Provide the (X, Y) coordinate of the cell's center where the given text is located.  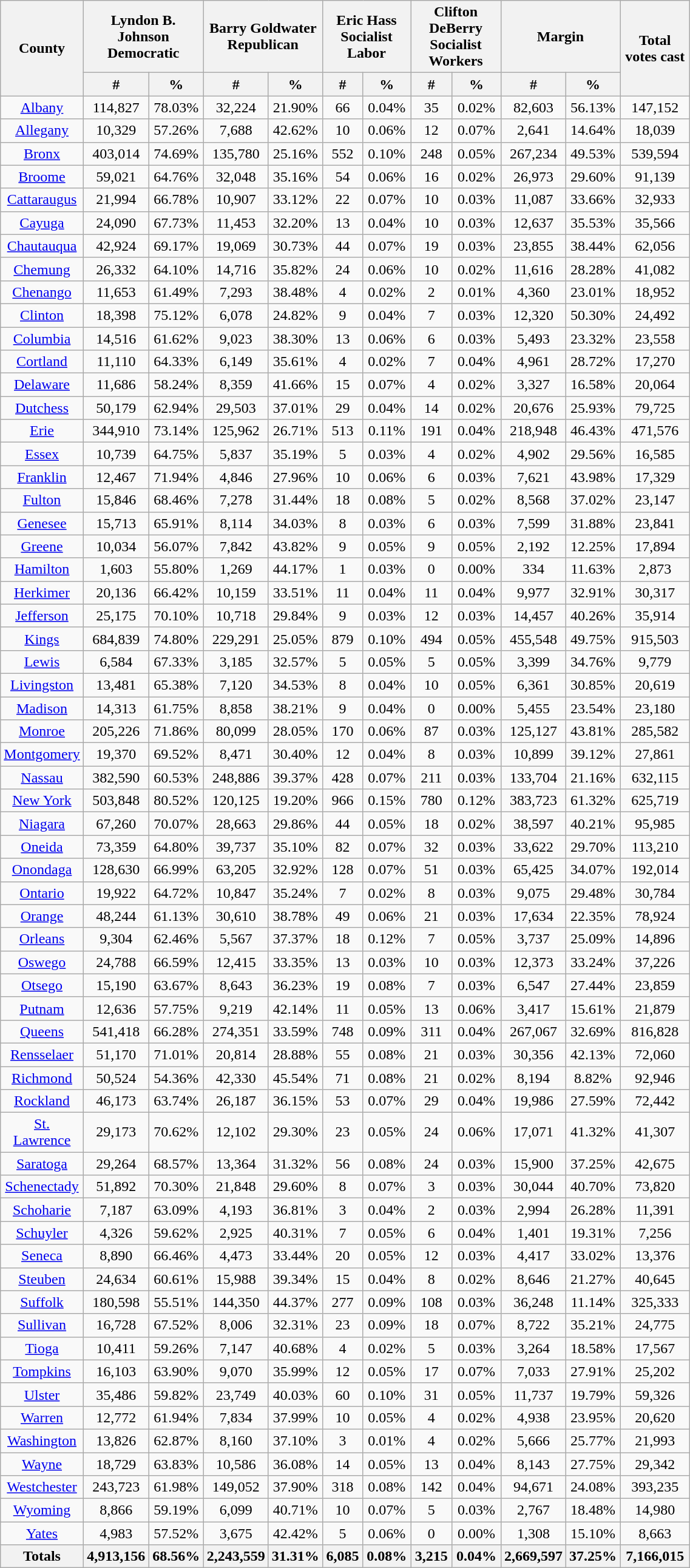
9,779 (655, 662)
56.13% (592, 107)
Ontario (42, 893)
Allegany (42, 131)
56 (342, 1164)
8,471 (235, 755)
9,023 (235, 338)
63,205 (235, 870)
625,719 (655, 801)
7,293 (235, 292)
7,120 (235, 685)
33.35% (295, 962)
0.15% (387, 801)
14,457 (533, 616)
2,994 (533, 1210)
71.94% (176, 477)
63.74% (176, 1101)
61.94% (176, 1417)
11,737 (533, 1394)
3,675 (235, 1533)
4,938 (533, 1417)
9,304 (116, 939)
10,329 (116, 131)
632,115 (655, 778)
191 (431, 431)
62,056 (655, 246)
21,879 (655, 1008)
25.93% (592, 408)
61.75% (176, 708)
20,676 (533, 408)
Chenango (42, 292)
10,739 (116, 454)
2,873 (655, 569)
539,594 (655, 154)
Wyoming (42, 1510)
66.28% (176, 1031)
Orange (42, 916)
31 (431, 1394)
17,567 (655, 1348)
County (42, 49)
5,837 (235, 454)
33.24% (592, 962)
24.08% (592, 1487)
14.64% (592, 131)
59.26% (176, 1348)
16,103 (116, 1371)
11,653 (116, 292)
37,226 (655, 962)
21.16% (592, 778)
2,767 (533, 1510)
Queens (42, 1031)
59.82% (176, 1394)
28.88% (295, 1054)
54.36% (176, 1078)
4,961 (533, 362)
21.27% (592, 1279)
1,603 (116, 569)
11,616 (533, 269)
62.46% (176, 939)
73,359 (116, 847)
66.78% (176, 200)
61.49% (176, 292)
21.90% (295, 107)
38.48% (295, 292)
318 (342, 1487)
19.20% (295, 801)
113,210 (655, 847)
27.91% (592, 1371)
37.01% (295, 408)
35.21% (592, 1325)
23,855 (533, 246)
6,085 (342, 1556)
2,925 (235, 1233)
49.53% (592, 154)
344,910 (116, 431)
15,900 (533, 1164)
91,139 (655, 177)
383,723 (533, 801)
58.24% (176, 385)
108 (431, 1302)
Clinton (42, 315)
40.68% (295, 1348)
28.05% (295, 731)
Nassau (42, 778)
205,226 (116, 731)
26,332 (116, 269)
60 (342, 1394)
471,576 (655, 431)
22 (342, 200)
29,264 (116, 1164)
19,370 (116, 755)
Oneida (42, 847)
1 (342, 569)
4,846 (235, 477)
325,333 (655, 1302)
16,585 (655, 454)
24,634 (116, 1279)
248,886 (235, 778)
37.02% (592, 500)
7,187 (116, 1210)
Chemung (42, 269)
20,064 (655, 385)
50.30% (592, 315)
82 (342, 847)
39,737 (235, 847)
55 (342, 1054)
12,102 (235, 1133)
25.09% (592, 939)
39.37% (295, 778)
64.10% (176, 269)
38,597 (533, 824)
7,834 (235, 1417)
41,082 (655, 269)
12,467 (116, 477)
34.76% (592, 662)
20,136 (116, 592)
10,899 (533, 755)
Steuben (42, 1279)
31.31% (295, 1556)
21,994 (116, 200)
12.25% (592, 546)
66 (342, 107)
274,351 (235, 1031)
27.44% (592, 985)
6,099 (235, 1510)
80,099 (235, 731)
32,224 (235, 107)
32,933 (655, 200)
30.85% (592, 685)
29.48% (592, 893)
Wayne (42, 1464)
42.13% (592, 1054)
Dutchess (42, 408)
10,411 (116, 1348)
4,913,156 (116, 1556)
92,946 (655, 1078)
8,194 (533, 1078)
35 (431, 107)
32,048 (235, 177)
35.16% (295, 177)
57.26% (176, 131)
37.10% (295, 1441)
9,070 (235, 1371)
277 (342, 1302)
7,147 (235, 1348)
Delaware (42, 385)
30,044 (533, 1187)
8,143 (533, 1464)
Cattaraugus (42, 200)
25,202 (655, 1371)
70.30% (176, 1187)
72,442 (655, 1101)
Genesee (42, 523)
9,219 (235, 1008)
87 (431, 731)
3,417 (533, 1008)
Niagara (42, 824)
13,376 (655, 1256)
0.11% (387, 431)
16,728 (116, 1325)
31.44% (295, 500)
37.37% (295, 939)
69.17% (176, 246)
9,075 (533, 893)
12,373 (533, 962)
8,568 (533, 500)
Albany (42, 107)
69.52% (176, 755)
41,307 (655, 1133)
74.69% (176, 154)
8,722 (533, 1325)
147,152 (655, 107)
15.61% (592, 1008)
12,636 (116, 1008)
393,235 (655, 1487)
Total votes cast (655, 49)
66.59% (176, 962)
6,149 (235, 362)
64.80% (176, 847)
55.51% (176, 1302)
311 (431, 1031)
23,180 (655, 708)
18,398 (116, 315)
24,090 (116, 223)
11,087 (533, 200)
24,492 (655, 315)
15,190 (116, 985)
10,718 (235, 616)
72,060 (655, 1054)
8,663 (655, 1533)
19.79% (592, 1394)
23,841 (655, 523)
248 (431, 154)
20 (342, 1256)
18,039 (655, 131)
63.90% (176, 1371)
28.28% (592, 269)
Hamilton (42, 569)
Broome (42, 177)
125,127 (533, 731)
229,291 (235, 639)
29.86% (295, 824)
25.16% (295, 154)
23.32% (592, 338)
13,826 (116, 1441)
41.66% (295, 385)
70.10% (176, 616)
64.33% (176, 362)
66.42% (176, 592)
54 (342, 177)
11,391 (655, 1210)
51,170 (116, 1054)
192,014 (655, 870)
78,924 (655, 916)
32.20% (295, 223)
11,686 (116, 385)
57.52% (176, 1533)
267,234 (533, 154)
63.09% (176, 1210)
Monroe (42, 731)
Orleans (42, 939)
17,634 (533, 916)
33.51% (295, 592)
3,399 (533, 662)
Schoharie (42, 1210)
11,453 (235, 223)
6,584 (116, 662)
35.24% (295, 893)
748 (342, 1031)
211 (431, 778)
68.46% (176, 500)
5,455 (533, 708)
30,356 (533, 1054)
9,977 (533, 592)
20,620 (655, 1417)
46,173 (116, 1101)
34.03% (295, 523)
35.82% (295, 269)
71.01% (176, 1054)
43.98% (592, 477)
38.78% (295, 916)
44.17% (295, 569)
1,269 (235, 569)
23.95% (592, 1417)
29,503 (235, 408)
30,784 (655, 893)
Herkimer (42, 592)
Tompkins (42, 1371)
61.32% (592, 801)
Sullivan (42, 1325)
68.57% (176, 1164)
8,006 (235, 1325)
33.44% (295, 1256)
30,610 (235, 916)
50,179 (116, 408)
8,858 (235, 708)
Margin (560, 36)
40.03% (295, 1394)
27.75% (592, 1464)
25.05% (295, 639)
3,264 (533, 1348)
49.75% (592, 639)
4,193 (235, 1210)
29,173 (116, 1133)
40.70% (592, 1187)
63.83% (176, 1464)
494 (431, 639)
12,320 (533, 315)
966 (342, 801)
Totals (42, 1556)
32.91% (592, 592)
135,780 (235, 154)
70.07% (176, 824)
59,021 (116, 177)
59.19% (176, 1510)
Richmond (42, 1078)
Warren (42, 1417)
Schuyler (42, 1233)
14,980 (655, 1510)
10,847 (235, 893)
71 (342, 1078)
35.10% (295, 847)
33.59% (295, 1031)
Erie (42, 431)
114,827 (116, 107)
17,894 (655, 546)
170 (342, 731)
67.73% (176, 223)
23,558 (655, 338)
14,716 (235, 269)
30,317 (655, 592)
15,846 (116, 500)
4,360 (533, 292)
8,890 (116, 1256)
Rockland (42, 1101)
7,842 (235, 546)
25,175 (116, 616)
71.86% (176, 731)
38.30% (295, 338)
68.56% (176, 1556)
42,924 (116, 246)
31.32% (295, 1164)
8,643 (235, 985)
3,185 (235, 662)
Columbia (42, 338)
82,603 (533, 107)
40,645 (655, 1279)
428 (342, 778)
78.03% (176, 107)
35.99% (295, 1371)
64.72% (176, 893)
133,704 (533, 778)
40.21% (592, 824)
780 (431, 801)
42,330 (235, 1078)
40.71% (295, 1510)
5,493 (533, 338)
38.21% (295, 708)
60.61% (176, 1279)
38.44% (592, 246)
7,033 (533, 1371)
24,788 (116, 962)
32.92% (295, 870)
Westchester (42, 1487)
24.82% (295, 315)
75.12% (176, 315)
128 (342, 870)
94,671 (533, 1487)
Madison (42, 708)
2,243,559 (235, 1556)
64.76% (176, 177)
35,486 (116, 1394)
5,666 (533, 1441)
43.82% (295, 546)
50,524 (116, 1078)
67.52% (176, 1325)
Cayuga (42, 223)
Ulster (42, 1394)
7,278 (235, 500)
1,308 (533, 1533)
Montgomery (42, 755)
32.31% (295, 1325)
65.38% (176, 685)
7,599 (533, 523)
Franklin (42, 477)
65,425 (533, 870)
34.07% (592, 870)
18,729 (116, 1464)
33.12% (295, 200)
23,147 (655, 500)
7,621 (533, 477)
7,688 (235, 131)
26,973 (533, 177)
74.80% (176, 639)
32.57% (295, 662)
41.32% (592, 1133)
879 (342, 639)
2,669,597 (533, 1556)
20,814 (235, 1054)
513 (342, 431)
8,866 (116, 1510)
Suffolk (42, 1302)
29.30% (295, 1133)
59,326 (655, 1394)
32 (431, 847)
243,723 (116, 1487)
53 (342, 1101)
33,622 (533, 847)
49 (342, 916)
8,160 (235, 1441)
79,725 (655, 408)
33.02% (592, 1256)
10,159 (235, 592)
285,582 (655, 731)
63.67% (176, 985)
12,415 (235, 962)
35.61% (295, 362)
28,663 (235, 824)
14,516 (116, 338)
267,067 (533, 1031)
St. Lawrence (42, 1133)
7,166,015 (655, 1556)
Kings (42, 639)
Greene (42, 546)
36,248 (533, 1302)
51 (431, 870)
11.14% (592, 1302)
17,270 (655, 362)
60.53% (176, 778)
18,952 (655, 292)
59.62% (176, 1233)
16 (431, 177)
61.62% (176, 338)
8.82% (592, 1078)
684,839 (116, 639)
19,922 (116, 893)
Putnam (42, 1008)
5,567 (235, 939)
Livingston (42, 685)
66.46% (176, 1256)
22.35% (592, 916)
17 (431, 1371)
6,078 (235, 315)
36.08% (295, 1464)
73.14% (176, 431)
39.12% (592, 755)
17,329 (655, 477)
29,342 (655, 1464)
180,598 (116, 1302)
Barry GoldwaterRepublican (263, 36)
13,481 (116, 685)
55.80% (176, 569)
11.63% (592, 569)
35,566 (655, 223)
35.53% (592, 223)
334 (533, 569)
61.98% (176, 1487)
48,244 (116, 916)
23,749 (235, 1394)
25.77% (592, 1441)
Bronx (42, 154)
64.75% (176, 454)
Lyndon B. JohnsonDemocratic (143, 36)
2,641 (533, 131)
142 (431, 1487)
18.58% (592, 1348)
2,192 (533, 546)
42,675 (655, 1164)
8,646 (533, 1279)
56.07% (176, 546)
66.99% (176, 870)
27.96% (295, 477)
28.72% (592, 362)
31.88% (592, 523)
27,861 (655, 755)
455,548 (533, 639)
27.59% (592, 1101)
21,993 (655, 1441)
Jefferson (42, 616)
218,948 (533, 431)
29.56% (592, 454)
15,988 (235, 1279)
33.66% (592, 200)
4,983 (116, 1533)
Essex (42, 454)
35.19% (295, 454)
36.15% (295, 1101)
70.62% (176, 1133)
19.31% (592, 1233)
14,896 (655, 939)
915,503 (655, 639)
Rensselaer (42, 1054)
552 (342, 154)
503,848 (116, 801)
23.01% (592, 292)
1,401 (533, 1233)
7,256 (655, 1233)
51,892 (116, 1187)
23.54% (592, 708)
46.43% (592, 431)
Washington (42, 1441)
30.73% (295, 246)
4,902 (533, 454)
43.81% (592, 731)
144,350 (235, 1302)
Cortland (42, 362)
12,772 (116, 1417)
128,630 (116, 870)
10,034 (116, 546)
26,187 (235, 1101)
120,125 (235, 801)
Onondaga (42, 870)
Seneca (42, 1256)
8,114 (235, 523)
57.75% (176, 1008)
32.69% (592, 1031)
Lewis (42, 662)
18.48% (592, 1510)
35,914 (655, 616)
42.42% (295, 1533)
19,986 (533, 1101)
17,071 (533, 1133)
3,737 (533, 939)
26.71% (295, 431)
Oswego (42, 962)
34.53% (295, 685)
4,417 (533, 1256)
Clifton DeBerrySocialist Workers (456, 36)
45.54% (295, 1078)
Tioga (42, 1348)
21,848 (235, 1187)
11,110 (116, 362)
6,361 (533, 685)
61.13% (176, 916)
39.34% (295, 1279)
149,052 (235, 1487)
125,962 (235, 431)
15.10% (592, 1533)
36.23% (295, 985)
Otsego (42, 985)
62.87% (176, 1441)
62.94% (176, 408)
3,327 (533, 385)
29.70% (592, 847)
30.40% (295, 755)
8,359 (235, 385)
37.90% (295, 1487)
42.62% (295, 131)
20,619 (655, 685)
10,907 (235, 200)
29.84% (295, 616)
Fulton (42, 500)
24,775 (655, 1325)
541,418 (116, 1031)
403,014 (116, 154)
42.14% (295, 1008)
6,547 (533, 985)
80.52% (176, 801)
67.33% (176, 662)
26.28% (592, 1210)
16.58% (592, 385)
13,364 (235, 1164)
65.91% (176, 523)
4,473 (235, 1256)
14,313 (116, 708)
816,828 (655, 1031)
12,637 (533, 223)
40.31% (295, 1233)
Yates (42, 1533)
Chautauqua (42, 246)
73,820 (655, 1187)
36.81% (295, 1210)
23,859 (655, 985)
44.37% (295, 1302)
37.99% (295, 1417)
19,069 (235, 246)
New York (42, 801)
15,713 (116, 523)
382,590 (116, 778)
10,586 (235, 1464)
67,260 (116, 824)
4,326 (116, 1233)
Saratoga (42, 1164)
3,215 (431, 1556)
Schenectady (42, 1187)
95,985 (655, 824)
Eric HassSocialist Labor (367, 36)
40.26% (592, 616)
